Extract the (X, Y) coordinate from the center of the cell holding the provided text.  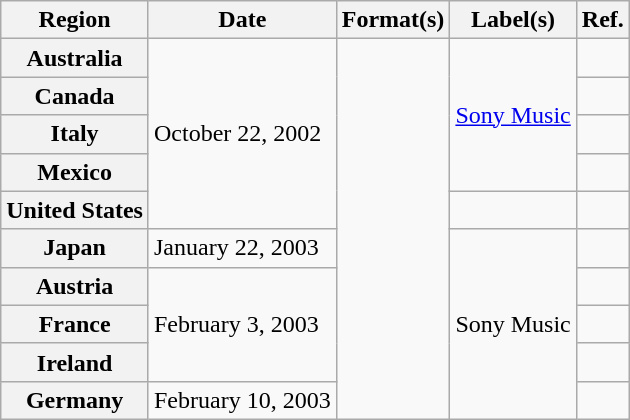
Canada (75, 96)
Austria (75, 286)
Mexico (75, 172)
Label(s) (513, 20)
Region (75, 20)
October 22, 2002 (242, 134)
Australia (75, 58)
Japan (75, 248)
Ireland (75, 362)
February 10, 2003 (242, 400)
January 22, 2003 (242, 248)
Germany (75, 400)
France (75, 324)
February 3, 2003 (242, 324)
Ref. (602, 20)
Italy (75, 134)
Date (242, 20)
Format(s) (393, 20)
United States (75, 210)
